Identify which cell holds the provided text, then report its (X, Y) central coordinate. 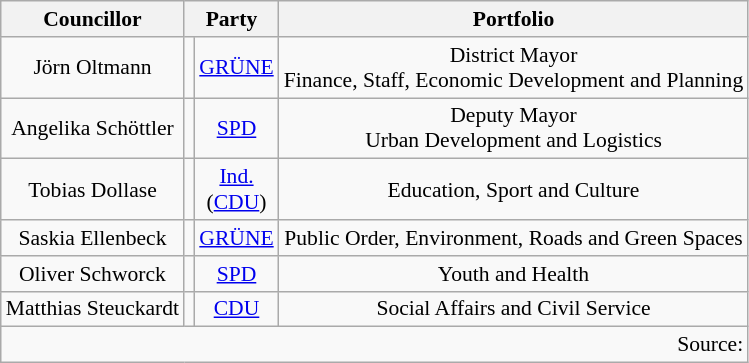
Matthias Steuckardt (92, 309)
District MayorFinance, Staff, Economic Development and Planning (514, 68)
Social Affairs and Civil Service (514, 309)
Councillor (92, 19)
Portfolio (514, 19)
Source: (375, 345)
Education, Sport and Culture (514, 190)
Ind.(CDU) (236, 190)
CDU (236, 309)
Public Order, Environment, Roads and Green Spaces (514, 238)
Oliver Schworck (92, 274)
Party (232, 19)
Deputy MayorUrban Development and Logistics (514, 128)
Jörn Oltmann (92, 68)
Youth and Health (514, 274)
Tobias Dollase (92, 190)
Saskia Ellenbeck (92, 238)
Angelika Schöttler (92, 128)
